Output the [X, Y] coordinate of the center of the cell containing the given text.  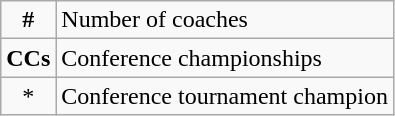
# [28, 20]
CCs [28, 58]
Conference tournament champion [225, 96]
Conference championships [225, 58]
* [28, 96]
Number of coaches [225, 20]
